From the cell containing the given text, extract its center point as [x, y] coordinate. 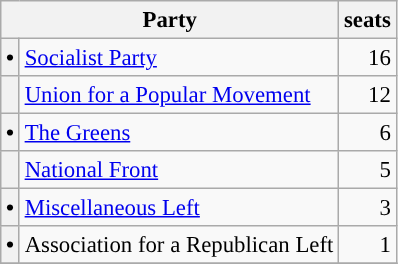
Union for a Popular Movement [178, 95]
Miscellaneous Left [178, 208]
12 [368, 95]
16 [368, 58]
seats [368, 20]
6 [368, 133]
Socialist Party [178, 58]
5 [368, 170]
Association for a Republican Left [178, 245]
The Greens [178, 133]
Party [170, 20]
3 [368, 208]
1 [368, 245]
National Front [178, 170]
